Pinpoint the cell where the given text exists, returning its [X, Y] midpoint coordinate. 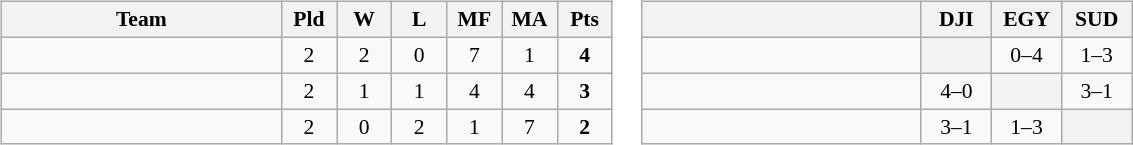
EGY [1026, 20]
W [364, 20]
Pld [308, 20]
MF [474, 20]
MA [530, 20]
L [420, 20]
Team [141, 20]
SUD [1097, 20]
Pts [584, 20]
4–0 [956, 91]
0–4 [1026, 55]
3 [584, 91]
DJI [956, 20]
